Determine the (X, Y) coordinate at the center of the cell enclosing the given text.  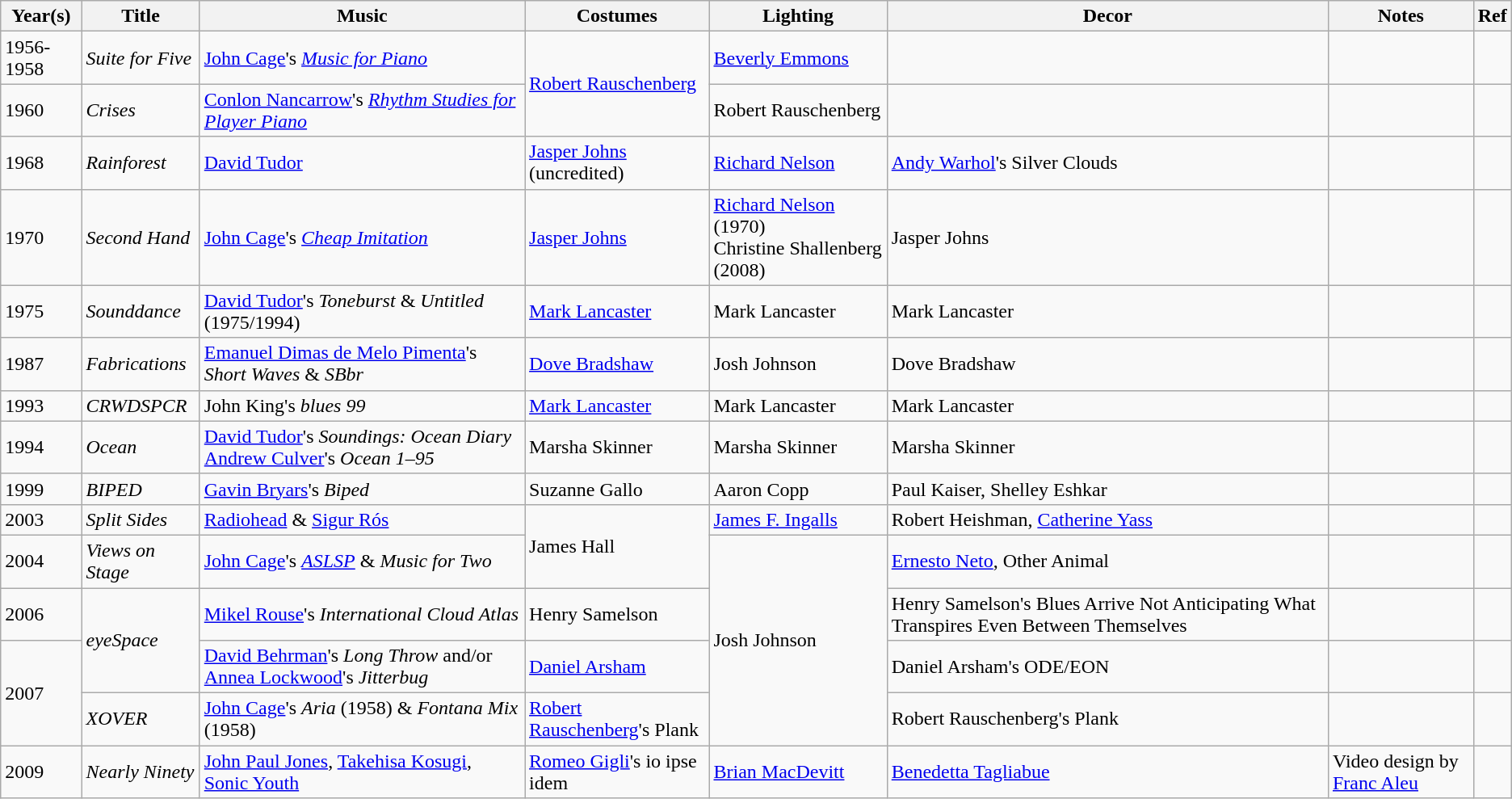
Title (141, 16)
1968 (41, 163)
Sounddance (141, 312)
Second Hand (141, 238)
2004 (41, 561)
Views on Stage (141, 561)
1994 (41, 448)
David Tudor's Toneburst & Untitled (1975/1994) (362, 312)
Suzanne Gallo (617, 489)
Fabrications (141, 364)
1956-1958 (41, 58)
1970 (41, 238)
James F. Ingalls (798, 519)
Beverly Emmons (798, 58)
Paul Kaiser, Shelley Eshkar (1107, 489)
Crises (141, 110)
Andy Warhol's Silver Clouds (1107, 163)
Lighting (798, 16)
Benedetta Tagliabue (1107, 772)
John Cage's Aria (1958) & Fontana Mix (1958) (362, 719)
Daniel Arsham (617, 667)
Jasper Johns (uncredited) (617, 163)
2007 (41, 693)
Brian MacDevitt (798, 772)
1993 (41, 406)
Gavin Bryars's Biped (362, 489)
Ref (1493, 16)
BIPED (141, 489)
XOVER (141, 719)
David Tudor's Soundings: Ocean DiaryAndrew Culver's Ocean 1–95 (362, 448)
CRWDSPCR (141, 406)
Richard Nelson (1970) Christine Shallenberg (2008) (798, 238)
Nearly Ninety (141, 772)
David Tudor (362, 163)
James Hall (617, 546)
Split Sides (141, 519)
Ernesto Neto, Other Animal (1107, 561)
Robert Heishman, Catherine Yass (1107, 519)
Notes (1401, 16)
Henry Samelson (617, 614)
John Paul Jones, Takehisa Kosugi, Sonic Youth (362, 772)
Emanuel Dimas de Melo Pimenta's Short Waves & SBbr (362, 364)
1975 (41, 312)
John Cage's Cheap Imitation (362, 238)
Ocean (141, 448)
Music (362, 16)
John Cage's ASLSP & Music for Two (362, 561)
Video design by Franc Aleu (1401, 772)
Suite for Five (141, 58)
David Behrman's Long Throw and/or Annea Lockwood's Jitterbug (362, 667)
Radiohead & Sigur Rós (362, 519)
Richard Nelson (798, 163)
Conlon Nancarrow's Rhythm Studies for Player Piano (362, 110)
Decor (1107, 16)
Romeo Gigli's io ipse idem (617, 772)
1987 (41, 364)
2009 (41, 772)
Henry Samelson's Blues Arrive Not Anticipating What Transpires Even Between Themselves (1107, 614)
Mikel Rouse's International Cloud Atlas (362, 614)
Year(s) (41, 16)
2006 (41, 614)
John King's blues 99 (362, 406)
1960 (41, 110)
Costumes (617, 16)
Aaron Copp (798, 489)
2003 (41, 519)
Rainforest (141, 163)
1999 (41, 489)
eyeSpace (141, 641)
John Cage's Music for Piano (362, 58)
Daniel Arsham's ODE/EON (1107, 667)
